Capture the cell that displays the provided text and extract its [x, y] central coordinate. 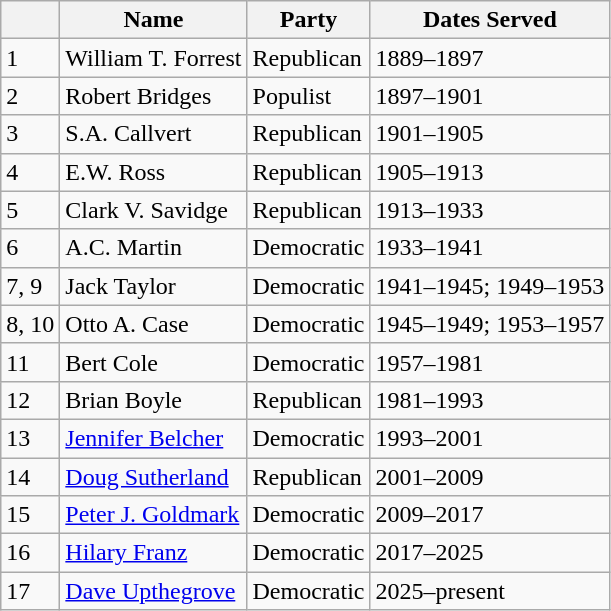
1913–1933 [490, 210]
14 [30, 477]
1945–1949; 1953–1957 [490, 324]
Party [308, 20]
1957–1981 [490, 362]
Jack Taylor [154, 286]
A.C. Martin [154, 248]
Name [154, 20]
1933–1941 [490, 248]
2009–2017 [490, 515]
Bert Cole [154, 362]
16 [30, 553]
1 [30, 58]
1897–1901 [490, 96]
2 [30, 96]
Otto A. Case [154, 324]
Robert Bridges [154, 96]
Populist [308, 96]
15 [30, 515]
17 [30, 591]
2001–2009 [490, 477]
11 [30, 362]
Jennifer Belcher [154, 438]
1889–1897 [490, 58]
E.W. Ross [154, 172]
5 [30, 210]
4 [30, 172]
Clark V. Savidge [154, 210]
Brian Boyle [154, 400]
13 [30, 438]
2017–2025 [490, 553]
William T. Forrest [154, 58]
Dave Upthegrove [154, 591]
Dates Served [490, 20]
1993–2001 [490, 438]
3 [30, 134]
2025–present [490, 591]
1981–1993 [490, 400]
Doug Sutherland [154, 477]
12 [30, 400]
6 [30, 248]
8, 10 [30, 324]
S.A. Callvert [154, 134]
1905–1913 [490, 172]
1901–1905 [490, 134]
Hilary Franz [154, 553]
7, 9 [30, 286]
1941–1945; 1949–1953 [490, 286]
Peter J. Goldmark [154, 515]
